From the cell containing the given text, extract its center point as [X, Y] coordinate. 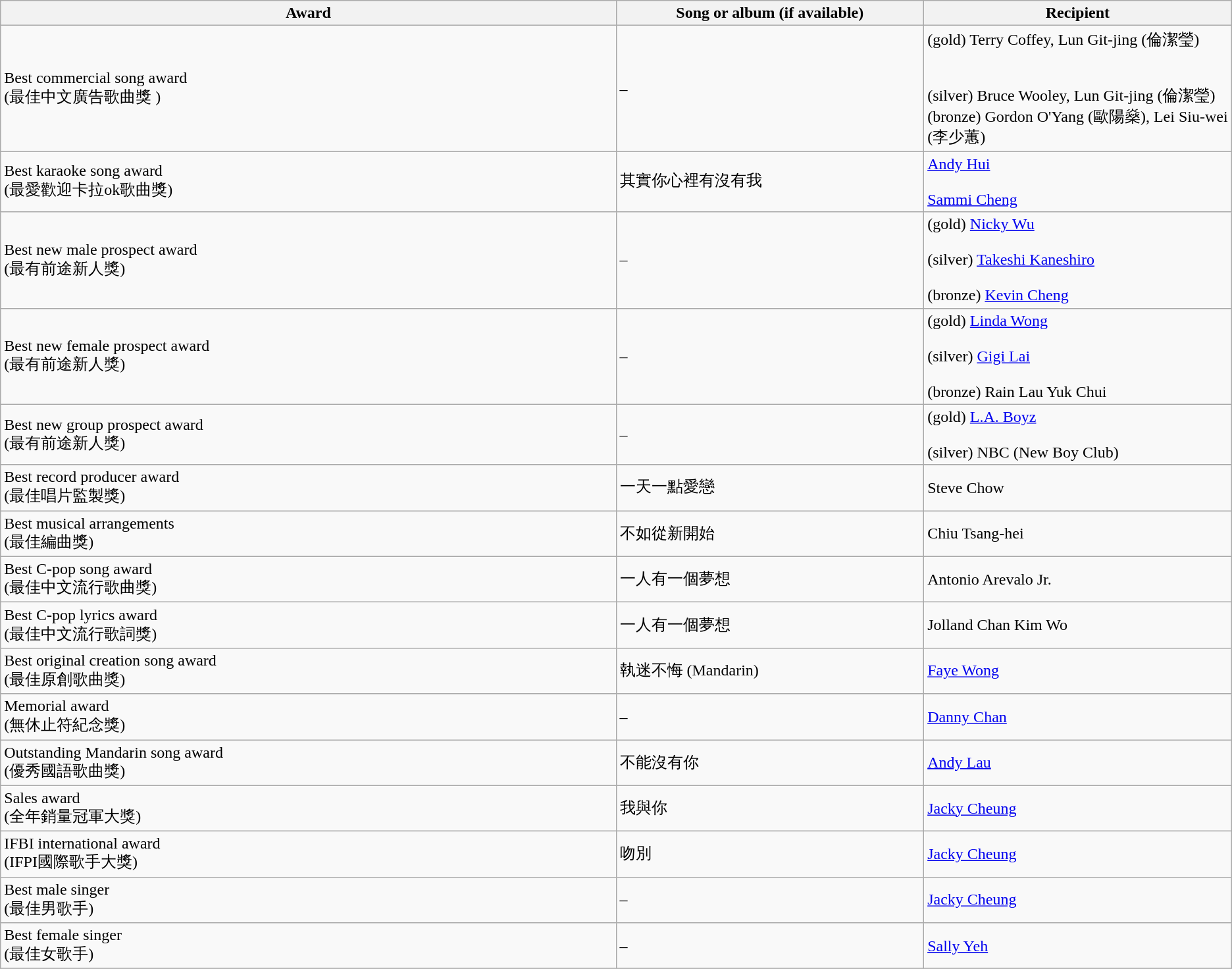
Antonio Arevalo Jr. [1078, 579]
執迷不悔 (Mandarin) [770, 671]
Best C-pop song award(最佳中文流行歌曲獎) [308, 579]
Best female singer(最佳女歌手) [308, 946]
Best new male prospect award(最有前途新人獎) [308, 260]
不如從新開始 [770, 534]
Best new female prospect award(最有前途新人獎) [308, 356]
Best karaoke song award(最愛歡迎卡拉ok歌曲獎) [308, 182]
一天一點愛戀 [770, 488]
其實你心裡有沒有我 [770, 182]
Best C-pop lyrics award(最佳中文流行歌詞獎) [308, 625]
Song or album (if available) [770, 13]
IFBI international award(IFPI國際歌手大獎) [308, 854]
Memorial award(無休止符紀念獎) [308, 717]
Recipient [1078, 13]
Steve Chow [1078, 488]
Best musical arrangements(最佳編曲獎) [308, 534]
(gold) Nicky Wu(silver) Takeshi Kaneshiro(bronze) Kevin Cheng [1078, 260]
Andy HuiSammi Cheng [1078, 182]
Best original creation song award(最佳原創歌曲獎) [308, 671]
Faye Wong [1078, 671]
Best commercial song award(最佳中文廣告歌曲獎 ) [308, 88]
Best new group prospect award(最有前途新人獎) [308, 434]
吻別 [770, 854]
(gold) Linda Wong(silver) Gigi Lai(bronze) Rain Lau Yuk Chui [1078, 356]
Best record producer award(最佳唱片監製獎) [308, 488]
Sally Yeh [1078, 946]
Outstanding Mandarin song award(優秀國語歌曲獎) [308, 763]
(gold) Terry Coffey, Lun Git-jing (倫潔瑩)(silver) Bruce Wooley, Lun Git-jing (倫潔瑩) (bronze) Gordon O'Yang (歐陽燊), Lei Siu-wei (李少蕙) [1078, 88]
(gold) L.A. Boyz(silver) NBC (New Boy Club) [1078, 434]
Andy Lau [1078, 763]
Danny Chan [1078, 717]
Jolland Chan Kim Wo [1078, 625]
不能沒有你 [770, 763]
Chiu Tsang-hei [1078, 534]
我與你 [770, 808]
Best male singer(最佳男歌手) [308, 900]
Sales award(全年銷量冠軍大獎) [308, 808]
Award [308, 13]
